Locate the cell with the specified text and output its (X, Y) center coordinate. 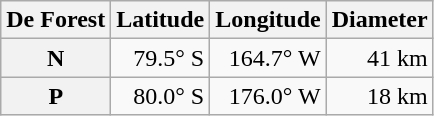
N (56, 58)
176.0° W (268, 96)
Diameter (380, 20)
De Forest (56, 20)
18 km (380, 96)
Longitude (268, 20)
41 km (380, 58)
164.7° W (268, 58)
P (56, 96)
Latitude (160, 20)
80.0° S (160, 96)
79.5° S (160, 58)
